Determine the (X, Y) coordinate at the center of the cell enclosing the given text.  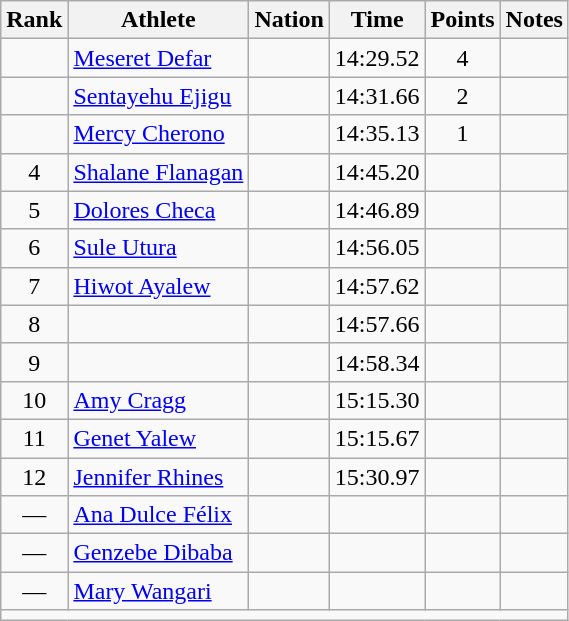
Athlete (158, 20)
14:45.20 (377, 172)
Amy Cragg (158, 400)
Genzebe Dibaba (158, 553)
6 (34, 248)
15:15.30 (377, 400)
Mercy Cherono (158, 134)
Shalane Flanagan (158, 172)
9 (34, 362)
Rank (34, 20)
Sule Utura (158, 248)
1 (462, 134)
Ana Dulce Félix (158, 515)
Notes (534, 20)
14:58.34 (377, 362)
10 (34, 400)
14:31.66 (377, 96)
Meseret Defar (158, 58)
8 (34, 324)
14:57.62 (377, 286)
12 (34, 477)
7 (34, 286)
Dolores Checa (158, 210)
2 (462, 96)
Points (462, 20)
Time (377, 20)
Hiwot Ayalew (158, 286)
14:46.89 (377, 210)
Sentayehu Ejigu (158, 96)
14:57.66 (377, 324)
15:15.67 (377, 438)
14:29.52 (377, 58)
5 (34, 210)
Nation (289, 20)
Jennifer Rhines (158, 477)
14:56.05 (377, 248)
15:30.97 (377, 477)
14:35.13 (377, 134)
Genet Yalew (158, 438)
11 (34, 438)
Mary Wangari (158, 591)
